Provide the [X, Y] coordinate of the cell's center where the given text is located.  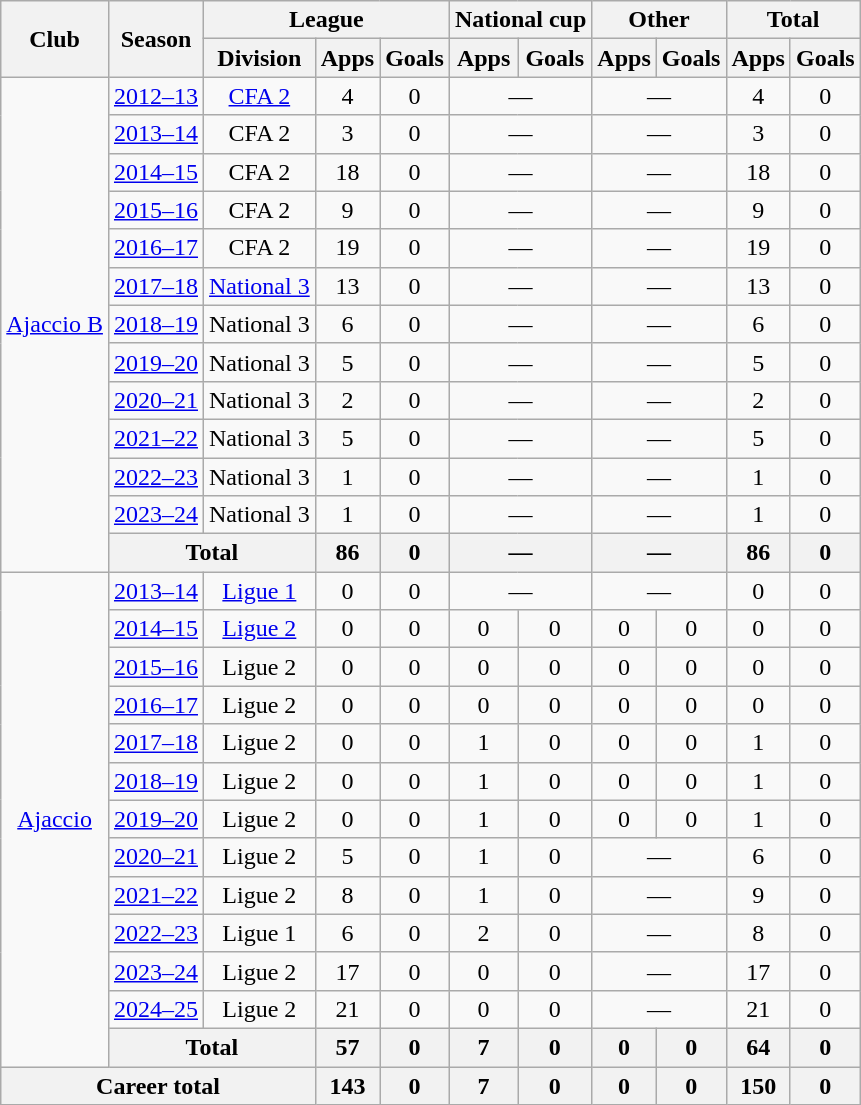
Division [260, 58]
57 [347, 1047]
League [327, 20]
Season [156, 39]
Career total [158, 1085]
2012–13 [156, 96]
Other [659, 20]
National cup [520, 20]
2024–25 [156, 1009]
64 [758, 1047]
Ajaccio B [55, 324]
Club [55, 39]
143 [347, 1085]
Ajaccio [55, 820]
150 [758, 1085]
